Scan for the cell matching the given text and deliver its (x, y) coordinate at center. 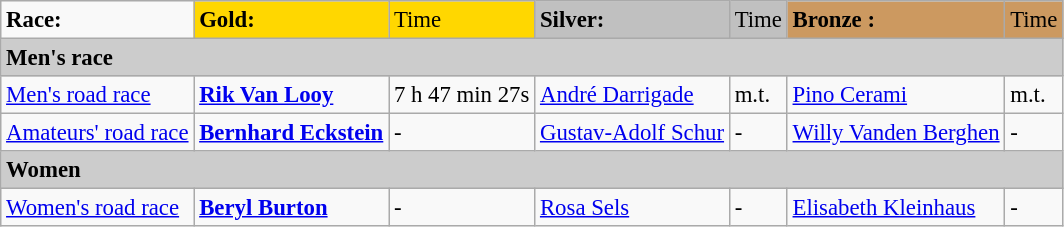
Men's race (532, 58)
Men's road race (98, 95)
Rosa Sels (632, 208)
Bernhard Eckstein (292, 133)
Gold: (292, 20)
7 h 47 min 27s (462, 95)
Amateurs' road race (98, 133)
Gustav-Adolf Schur (632, 133)
Willy Vanden Berghen (896, 133)
Women (532, 170)
Women's road race (98, 208)
Rik Van Looy (292, 95)
Beryl Burton (292, 208)
Race: (98, 20)
Pino Cerami (896, 95)
Elisabeth Kleinhaus (896, 208)
Silver: (632, 20)
André Darrigade (632, 95)
Bronze : (896, 20)
